Return the [X, Y] coordinate for the center point of the cell that contains the specified text.  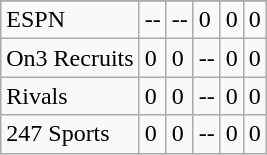
247 Sports [70, 134]
Rivals [70, 96]
On3 Recruits [70, 58]
ESPN [70, 20]
